Provide the (X, Y) coordinate of the cell's center where the given text is located.  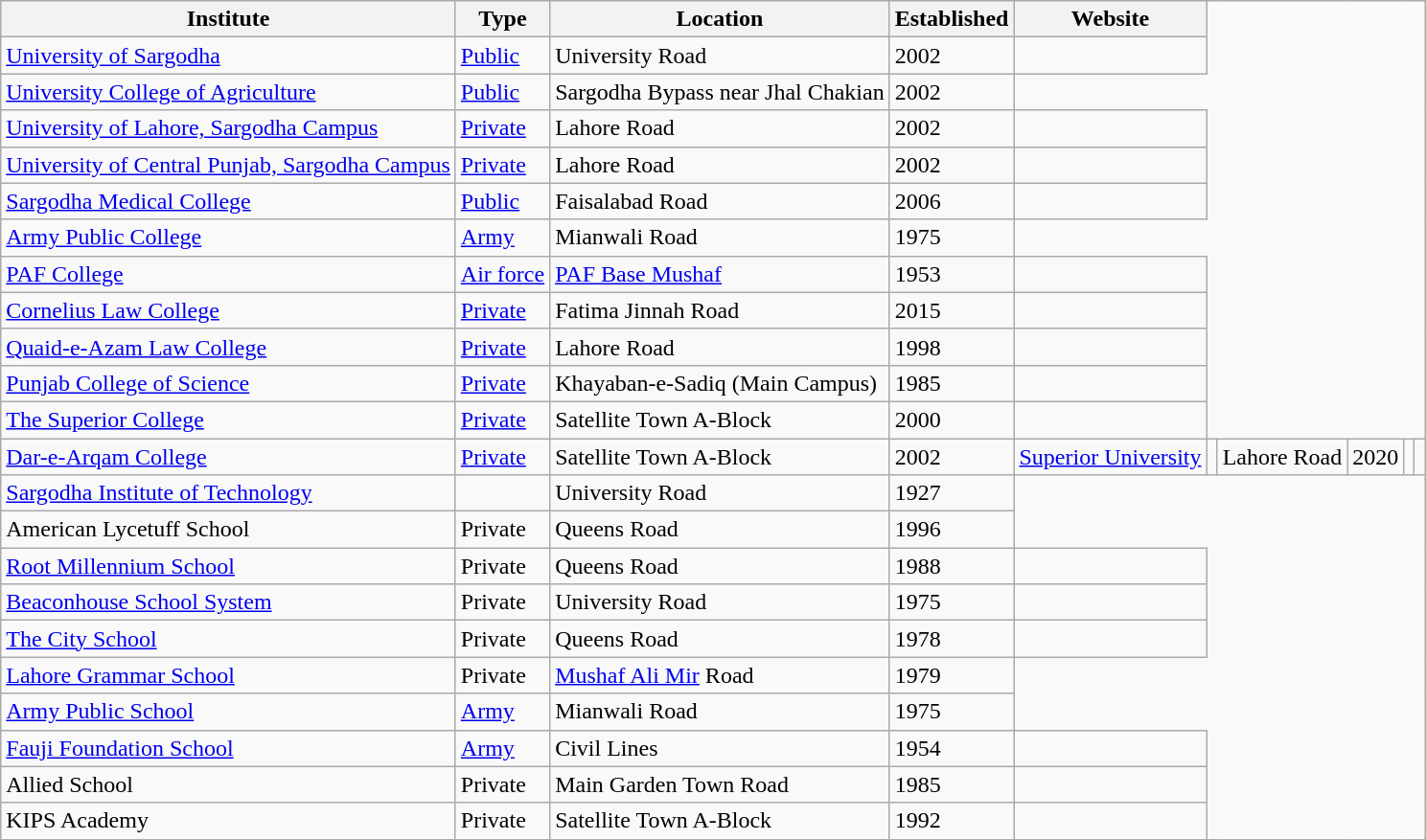
Fauji Foundation School (228, 748)
Khayaban-e-Sadiq (Main Campus) (721, 383)
The Superior College (228, 420)
1979 (952, 675)
Website (1110, 19)
2006 (952, 201)
Mushaf Ali Mir Road (721, 675)
Main Garden Town Road (721, 784)
Sargodha Medical College (228, 201)
1927 (952, 493)
2020 (1376, 457)
Superior University (1110, 457)
Civil Lines (721, 748)
PAF Base Mushaf (721, 274)
Established (952, 19)
1992 (952, 821)
Army Public College (228, 238)
Root Millennium School (228, 566)
Cornelius Law College (228, 310)
Faisalabad Road (721, 201)
Punjab College of Science (228, 383)
1996 (952, 530)
University of Sargodha (228, 56)
1988 (952, 566)
Fatima Jinnah Road (721, 310)
PAF College (228, 274)
1978 (952, 639)
1998 (952, 347)
Allied School (228, 784)
American Lycetuff School (228, 530)
1954 (952, 748)
Sargodha Institute of Technology (228, 493)
Air force (502, 274)
University College of Agriculture (228, 92)
Type (502, 19)
Dar-e-Arqam College (228, 457)
2000 (952, 420)
University of Lahore, Sargodha Campus (228, 128)
Beaconhouse School System (228, 602)
Army Public School (228, 712)
Lahore Grammar School (228, 675)
Quaid-e-Azam Law College (228, 347)
Sargodha Bypass near Jhal Chakian (721, 92)
2015 (952, 310)
The City School (228, 639)
KIPS Academy (228, 821)
Location (721, 19)
1953 (952, 274)
Institute (228, 19)
University of Central Punjab, Sargodha Campus (228, 165)
